Return [x, y] of the center of cell containing provided text 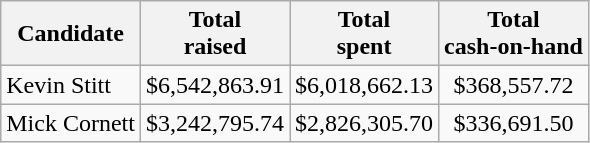
$6,018,662.13 [364, 85]
Totalspent [364, 34]
$6,542,863.91 [214, 85]
Totalraised [214, 34]
Mick Cornett [71, 123]
$2,826,305.70 [364, 123]
Kevin Stitt [71, 85]
$336,691.50 [514, 123]
$368,557.72 [514, 85]
Candidate [71, 34]
Totalcash-on-hand [514, 34]
$3,242,795.74 [214, 123]
